Pinpoint the cell where the given text exists, returning its [X, Y] midpoint coordinate. 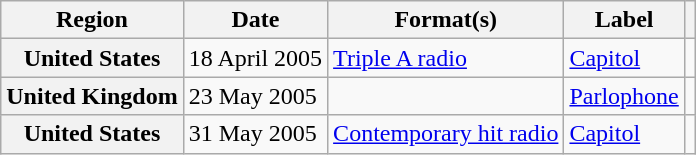
United Kingdom [92, 96]
Region [92, 20]
Date [255, 20]
Triple A radio [446, 58]
31 May 2005 [255, 134]
Parlophone [624, 96]
Contemporary hit radio [446, 134]
Format(s) [446, 20]
23 May 2005 [255, 96]
Label [624, 20]
18 April 2005 [255, 58]
